Return (X, Y) of the center of cell containing provided text 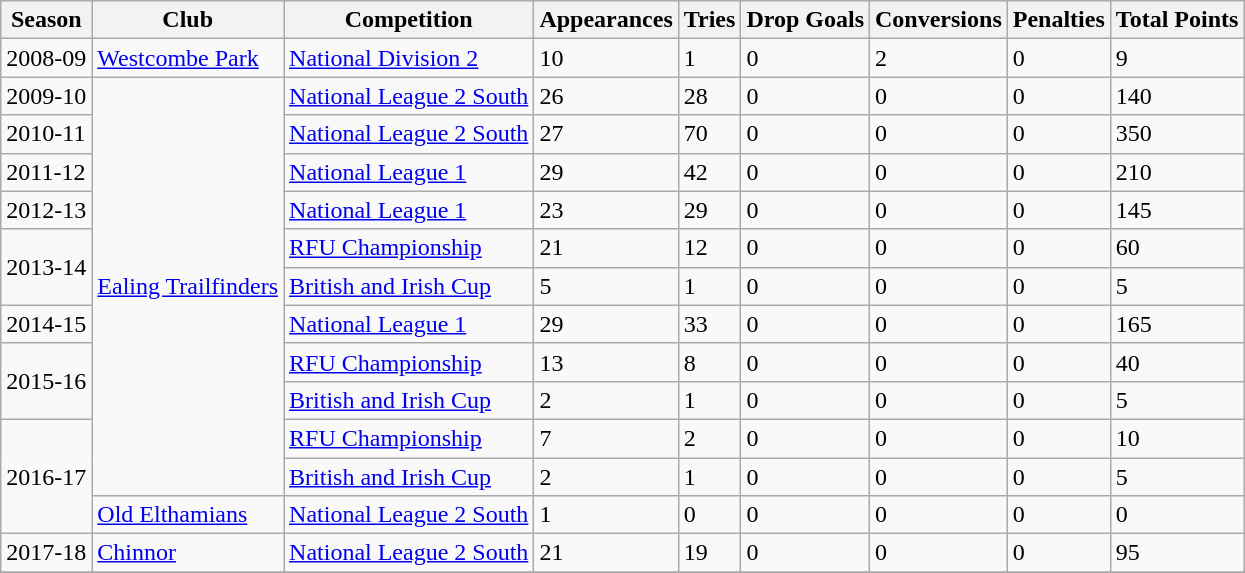
2015-16 (46, 381)
Chinnor (188, 553)
Penalties (1058, 20)
70 (710, 134)
95 (1177, 553)
2012-13 (46, 210)
2009-10 (46, 96)
27 (606, 134)
12 (710, 248)
2011-12 (46, 172)
9 (1177, 58)
2016-17 (46, 476)
2013-14 (46, 267)
28 (710, 96)
60 (1177, 248)
2014-15 (46, 324)
Season (46, 20)
13 (606, 362)
33 (710, 324)
Tries (710, 20)
Ealing Trailfinders (188, 286)
8 (710, 362)
2010-11 (46, 134)
350 (1177, 134)
19 (710, 553)
140 (1177, 96)
145 (1177, 210)
2017-18 (46, 553)
23 (606, 210)
Competition (409, 20)
2008-09 (46, 58)
7 (606, 438)
Old Elthamians (188, 515)
Westcombe Park (188, 58)
Conversions (939, 20)
Total Points (1177, 20)
Drop Goals (806, 20)
National Division 2 (409, 58)
26 (606, 96)
40 (1177, 362)
42 (710, 172)
210 (1177, 172)
Club (188, 20)
165 (1177, 324)
Appearances (606, 20)
